Scan for the cell matching the given text and deliver its [X, Y] coordinate at center. 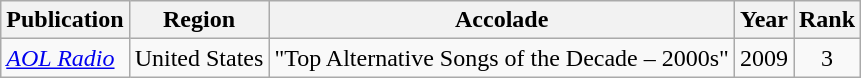
2009 [764, 58]
3 [828, 58]
"Top Alternative Songs of the Decade – 2000s" [502, 58]
Accolade [502, 20]
Year [764, 20]
Rank [828, 20]
United States [199, 58]
Publication [65, 20]
AOL Radio [65, 58]
Region [199, 20]
